Output the [x, y] coordinate of the center of the cell containing the given text.  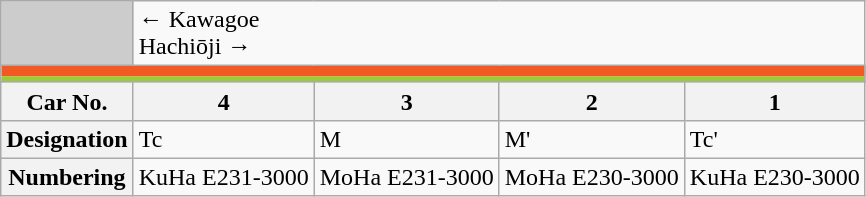
← KawagoeHachiōji → [499, 34]
Tc [224, 139]
Tc' [774, 139]
1 [774, 101]
KuHa E230-3000 [774, 177]
Numbering [67, 177]
3 [406, 101]
MoHa E231-3000 [406, 177]
MoHa E230-3000 [592, 177]
Designation [67, 139]
Car No. [67, 101]
2 [592, 101]
M [406, 139]
4 [224, 101]
M' [592, 139]
KuHa E231-3000 [224, 177]
